Search for the cell housing the specified text and yield its (x, y) center coordinate. 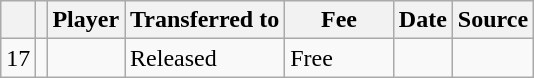
Transferred to (205, 20)
Released (205, 58)
Fee (340, 20)
17 (18, 58)
Free (340, 58)
Date (422, 20)
Source (492, 20)
Player (86, 20)
